Extract the (x, y) coordinate from the center of the cell holding the provided text.  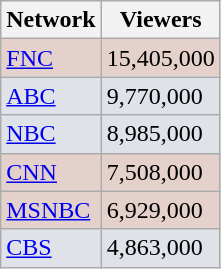
ABC (51, 96)
6,929,000 (160, 210)
4,863,000 (160, 248)
Network (51, 20)
CNN (51, 172)
FNC (51, 58)
9,770,000 (160, 96)
7,508,000 (160, 172)
15,405,000 (160, 58)
Viewers (160, 20)
CBS (51, 248)
8,985,000 (160, 134)
NBC (51, 134)
MSNBC (51, 210)
